Identify which cell holds the provided text, then report its (X, Y) central coordinate. 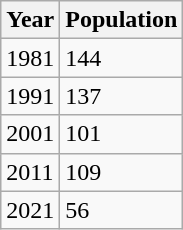
144 (122, 58)
1991 (30, 96)
1981 (30, 58)
101 (122, 134)
2021 (30, 210)
2001 (30, 134)
2011 (30, 172)
Year (30, 20)
56 (122, 210)
137 (122, 96)
109 (122, 172)
Population (122, 20)
